For the text-containing cell, return its midpoint in [x, y] coordinate format. 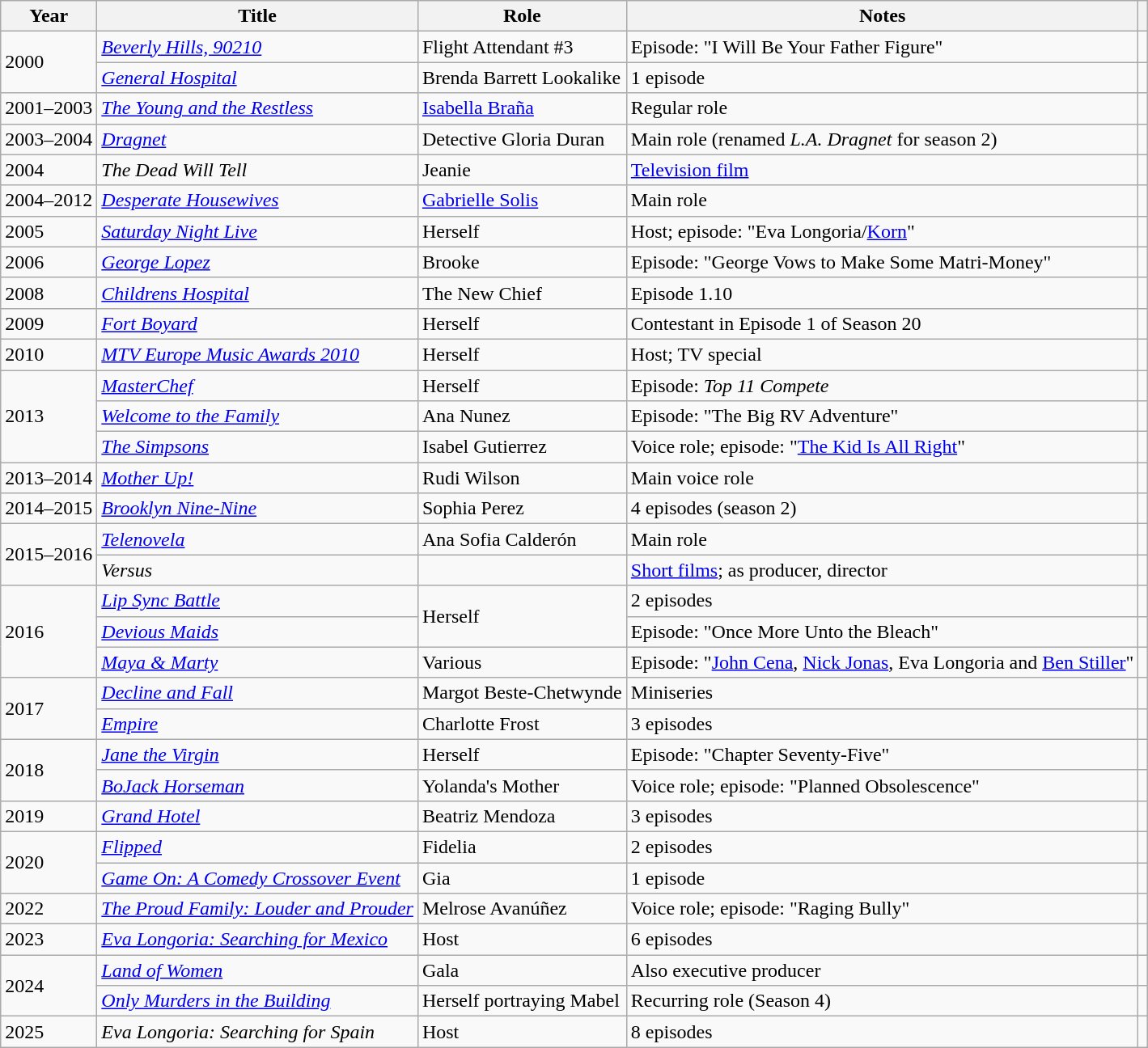
BoJack Horseman [257, 785]
2015–2016 [49, 555]
Recurring role (Season 4) [882, 1001]
Episode: "Chapter Seventy-Five" [882, 754]
Game On: A Comedy Crossover Event [257, 877]
Margot Beste-Chetwynde [522, 693]
Yolanda's Mother [522, 785]
2018 [49, 770]
Episode: "I Will Be Your Father Figure" [882, 47]
Main voice role [882, 478]
2017 [49, 708]
Role [522, 16]
2009 [49, 323]
The Dead Will Tell [257, 170]
Lip Sync Battle [257, 601]
Year [49, 16]
2025 [49, 1032]
2000 [49, 62]
The New Chief [522, 293]
2006 [49, 262]
Decline and Fall [257, 693]
Various [522, 662]
Voice role; episode: "The Kid Is All Right" [882, 447]
2001–2003 [49, 108]
Dragnet [257, 139]
Miniseries [882, 693]
2023 [49, 940]
Beverly Hills, 90210 [257, 47]
2024 [49, 986]
2019 [49, 816]
Television film [882, 170]
Maya & Marty [257, 662]
Jane the Virgin [257, 754]
Brooke [522, 262]
Mother Up! [257, 478]
Ana Nunez [522, 416]
Welcome to the Family [257, 416]
Voice role; episode: "Planned Obsolescence" [882, 785]
2003–2004 [49, 139]
Flipped [257, 847]
Gabrielle Solis [522, 201]
Regular role [882, 108]
Episode: "John Cena, Nick Jonas, Eva Longoria and Ben Stiller" [882, 662]
Eva Longoria: Searching for Spain [257, 1032]
Versus [257, 570]
George Lopez [257, 262]
General Hospital [257, 78]
4 episodes (season 2) [882, 509]
The Simpsons [257, 447]
Land of Women [257, 970]
Grand Hotel [257, 816]
Telenovela [257, 539]
Main role (renamed L.A. Dragnet for season 2) [882, 139]
6 episodes [882, 940]
Title [257, 16]
Beatriz Mendoza [522, 816]
2016 [49, 632]
Host; TV special [882, 354]
Brenda Barrett Lookalike [522, 78]
2010 [49, 354]
Desperate Housewives [257, 201]
Fidelia [522, 847]
2008 [49, 293]
Notes [882, 16]
Only Murders in the Building [257, 1001]
Episode: Top 11 Compete [882, 386]
2004 [49, 170]
Episode: "George Vows to Make Some Matri-Money" [882, 262]
Episode: "Once More Unto the Bleach" [882, 632]
2005 [49, 231]
Fort Boyard [257, 323]
2020 [49, 862]
Devious Maids [257, 632]
2014–2015 [49, 509]
Voice role; episode: "Raging Bully" [882, 909]
Saturday Night Live [257, 231]
2022 [49, 909]
Herself portraying Mabel [522, 1001]
Empire [257, 724]
The Proud Family: Louder and Prouder [257, 909]
Childrens Hospital [257, 293]
Sophia Perez [522, 509]
Jeanie [522, 170]
Short films; as producer, director [882, 570]
Episode: "The Big RV Adventure" [882, 416]
MTV Europe Music Awards 2010 [257, 354]
Detective Gloria Duran [522, 139]
2004–2012 [49, 201]
Isabella Braña [522, 108]
Also executive producer [882, 970]
Episode 1.10 [882, 293]
MasterChef [257, 386]
Contestant in Episode 1 of Season 20 [882, 323]
Charlotte Frost [522, 724]
Rudi Wilson [522, 478]
Gala [522, 970]
Eva Longoria: Searching for Mexico [257, 940]
Melrose Avanúñez [522, 909]
2013 [49, 416]
Host; episode: "Eva Longoria/Korn" [882, 231]
Ana Sofia Calderón [522, 539]
Brooklyn Nine-Nine [257, 509]
8 episodes [882, 1032]
2013–2014 [49, 478]
Gia [522, 877]
Flight Attendant #3 [522, 47]
The Young and the Restless [257, 108]
Isabel Gutierrez [522, 447]
